Pinpoint the cell where the given text exists, returning its [x, y] midpoint coordinate. 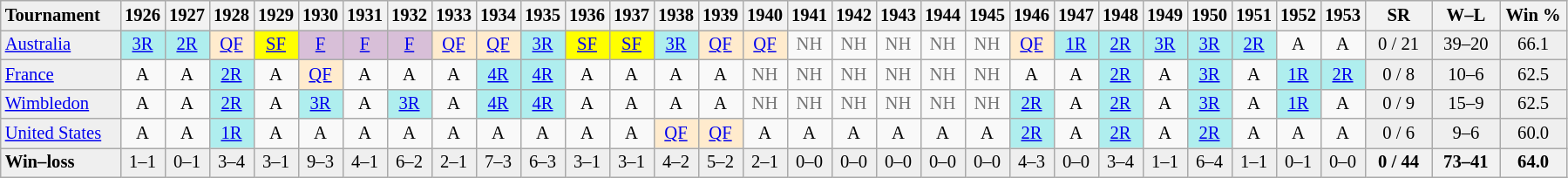
1947 [1076, 15]
1938 [676, 15]
1953 [1342, 15]
1935 [542, 15]
1929 [275, 15]
6–3 [542, 162]
4–2 [676, 162]
9–3 [321, 162]
0 / 21 [1398, 44]
1951 [1253, 15]
1949 [1164, 15]
1933 [453, 15]
1946 [1032, 15]
7–3 [499, 162]
4–3 [1032, 162]
Wimbledon [61, 104]
6–4 [1210, 162]
15–9 [1466, 104]
1952 [1299, 15]
0 / 9 [1398, 104]
SR [1398, 15]
1942 [854, 15]
66.1 [1532, 44]
W–L [1466, 15]
10–6 [1466, 74]
Tournament [61, 15]
1945 [987, 15]
1950 [1210, 15]
39–20 [1466, 44]
1948 [1121, 15]
9–6 [1466, 133]
Australia [61, 44]
1932 [410, 15]
1931 [364, 15]
1943 [898, 15]
1926 [143, 15]
1928 [232, 15]
1944 [943, 15]
1927 [187, 15]
Win % [1532, 15]
Win–loss [61, 162]
60.0 [1532, 133]
1940 [765, 15]
6–2 [410, 162]
1939 [720, 15]
5–2 [720, 162]
1941 [809, 15]
0 / 44 [1398, 162]
United States [61, 133]
73–41 [1466, 162]
0 / 6 [1398, 133]
1930 [321, 15]
4–1 [364, 162]
64.0 [1532, 162]
1937 [631, 15]
1936 [587, 15]
1934 [499, 15]
France [61, 74]
0 / 8 [1398, 74]
